From the cell containing the given text, extract its center point as (X, Y) coordinate. 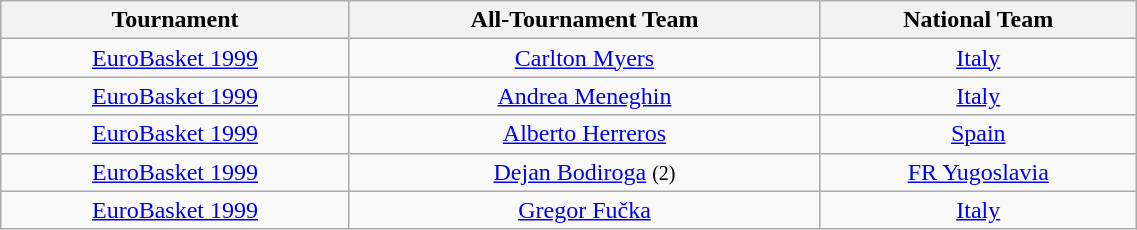
Carlton Myers (584, 58)
All-Tournament Team (584, 20)
Spain (978, 134)
Andrea Meneghin (584, 96)
FR Yugoslavia (978, 172)
Alberto Herreros (584, 134)
Dejan Bodiroga (2) (584, 172)
National Team (978, 20)
Gregor Fučka (584, 210)
Tournament (176, 20)
